Pinpoint the cell where the given text exists, returning its [x, y] midpoint coordinate. 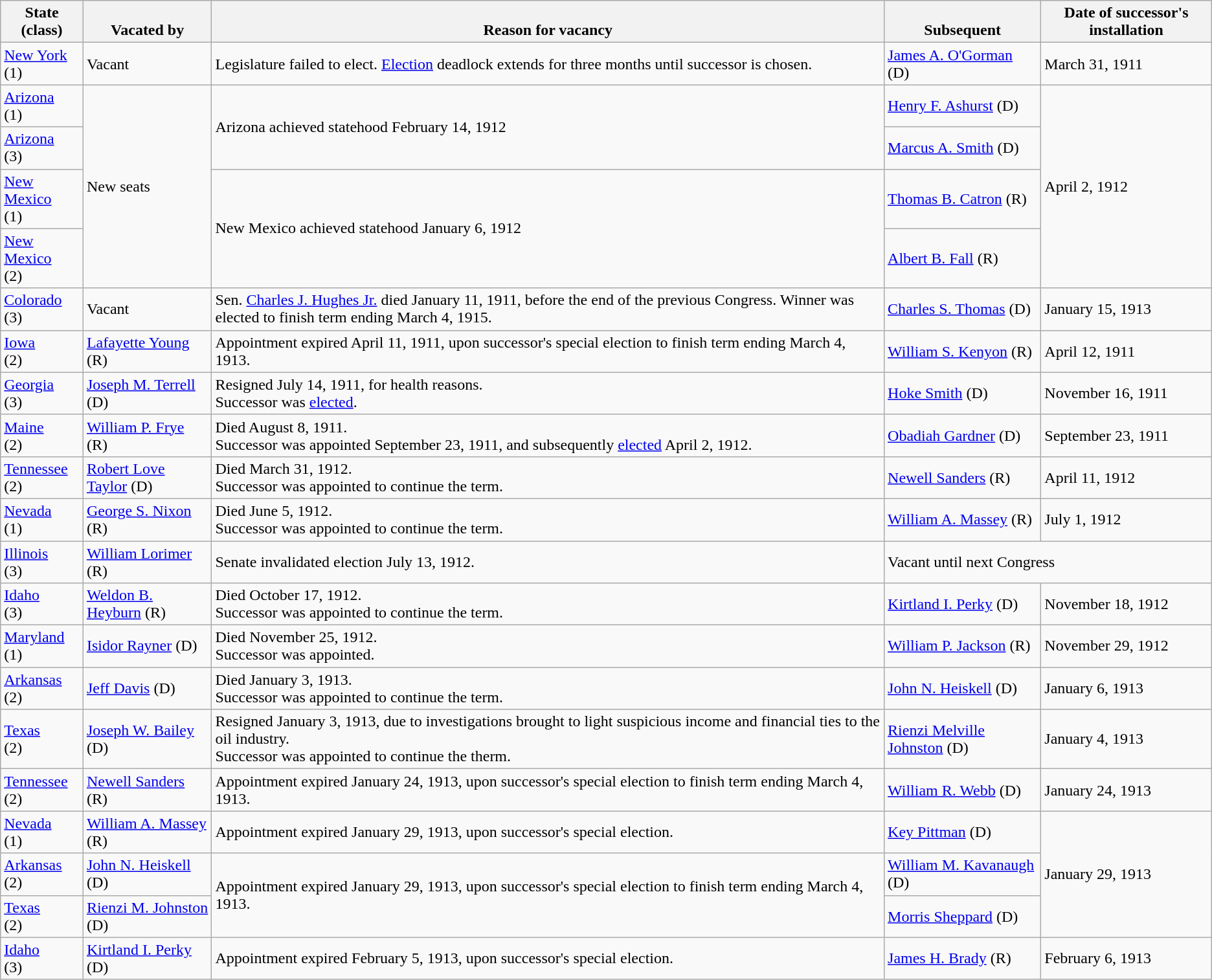
Lafayette Young (R) [148, 351]
Maine(2) [42, 435]
Maryland(1) [42, 646]
Subsequent [963, 22]
Died January 3, 1913.Successor was appointed to continue the term. [548, 689]
Arizona(1) [42, 106]
Obadiah Gardner (D) [963, 435]
Appointment expired January 29, 1913, upon successor's special election. [548, 832]
February 6, 1913 [1127, 958]
Morris Sheppard (D) [963, 917]
Died March 31, 1912.Successor was appointed to continue the term. [548, 478]
November 16, 1911 [1127, 394]
New York(1) [42, 63]
Appointment expired April 11, 1911, upon successor's special election to finish term ending March 4, 1913. [548, 351]
William M. Kavanaugh (D) [963, 874]
Robert Love Taylor (D) [148, 478]
Died June 5, 1912.Successor was appointed to continue the term. [548, 519]
Senate invalidated election July 13, 1912. [548, 562]
Isidor Rayner (D) [148, 646]
Died August 8, 1911.Successor was appointed September 23, 1911, and subsequently elected April 2, 1912. [548, 435]
March 31, 1911 [1127, 63]
Died November 25, 1912.Successor was appointed. [548, 646]
William P. Jackson (R) [963, 646]
Colorado(3) [42, 309]
Arizona achieved statehood February 14, 1912 [548, 127]
Legislature failed to elect. Election deadlock extends for three months until successor is chosen. [548, 63]
Jeff Davis (D) [148, 689]
Illinois(3) [42, 562]
Key Pittman (D) [963, 832]
William R. Webb (D) [963, 790]
Died October 17, 1912.Successor was appointed to continue the term. [548, 605]
January 24, 1913 [1127, 790]
New seats [148, 186]
November 29, 1912 [1127, 646]
Henry F. Ashurst (D) [963, 106]
January 6, 1913 [1127, 689]
Albert B. Fall (R) [963, 258]
New Mexico(2) [42, 258]
Sen. Charles J. Hughes Jr. died January 11, 1911, before the end of the previous Congress. Winner was elected to finish term ending March 4, 1915. [548, 309]
Resigned July 14, 1911, for health reasons.Successor was elected. [548, 394]
Rienzi Melville Johnston (D) [963, 739]
Joseph M. Terrell (D) [148, 394]
Joseph W. Bailey (D) [148, 739]
Rienzi M. Johnston (D) [148, 917]
January 15, 1913 [1127, 309]
William P. Frye (R) [148, 435]
April 12, 1911 [1127, 351]
James A. O'Gorman (D) [963, 63]
Vacated by [148, 22]
Vacant until next Congress [1048, 562]
July 1, 1912 [1127, 519]
Arizona(3) [42, 148]
January 29, 1913 [1127, 874]
Georgia(3) [42, 394]
November 18, 1912 [1127, 605]
New Mexico achieved statehood January 6, 1912 [548, 228]
Hoke Smith (D) [963, 394]
New Mexico(1) [42, 199]
Reason for vacancy [548, 22]
Date of successor's installation [1127, 22]
William Lorimer (R) [148, 562]
September 23, 1911 [1127, 435]
James H. Brady (R) [963, 958]
April 11, 1912 [1127, 478]
Weldon B. Heyburn (R) [148, 605]
January 4, 1913 [1127, 739]
State(class) [42, 22]
George S. Nixon (R) [148, 519]
William S. Kenyon (R) [963, 351]
Marcus A. Smith (D) [963, 148]
Iowa(2) [42, 351]
Appointment expired January 24, 1913, upon successor's special election to finish term ending March 4, 1913. [548, 790]
Appointment expired January 29, 1913, upon successor's special election to finish term ending March 4, 1913. [548, 895]
April 2, 1912 [1127, 186]
Thomas B. Catron (R) [963, 199]
Charles S. Thomas (D) [963, 309]
Appointment expired February 5, 1913, upon successor's special election. [548, 958]
